Determine the [x, y] coordinate at the center of the cell enclosing the given text.  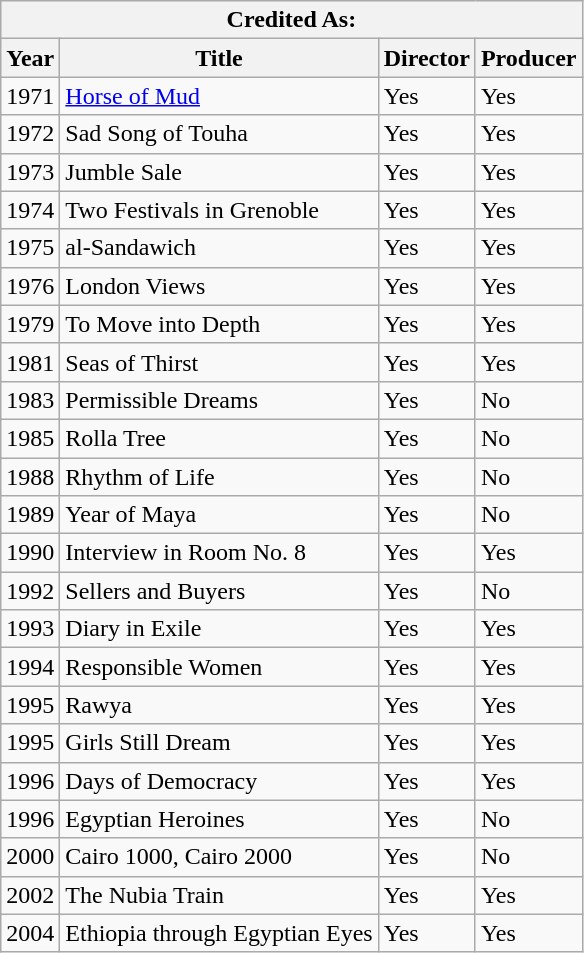
Sellers and Buyers [219, 591]
2002 [30, 895]
1994 [30, 667]
Rolla Tree [219, 438]
2000 [30, 857]
Director [426, 58]
Year of Maya [219, 515]
1979 [30, 324]
1973 [30, 172]
Ethiopia through Egyptian Eyes [219, 933]
Seas of Thirst [219, 362]
1992 [30, 591]
2004 [30, 933]
Days of Democracy [219, 781]
Rawya [219, 705]
Sad Song of Touha [219, 134]
Cairo 1000, Cairo 2000 [219, 857]
1975 [30, 248]
1976 [30, 286]
The Nubia Train [219, 895]
Title [219, 58]
Diary in Exile [219, 629]
Girls Still Dream [219, 743]
1974 [30, 210]
Jumble Sale [219, 172]
1985 [30, 438]
Two Festivals in Grenoble [219, 210]
1988 [30, 477]
Egyptian Heroines [219, 819]
Producer [528, 58]
1990 [30, 553]
To Move into Depth [219, 324]
Horse of Mud [219, 96]
1993 [30, 629]
Credited As: [292, 20]
1971 [30, 96]
Rhythm of Life [219, 477]
London Views [219, 286]
1989 [30, 515]
1981 [30, 362]
Responsible Women [219, 667]
1972 [30, 134]
Year [30, 58]
Permissible Dreams [219, 400]
1983 [30, 400]
Interview in Room No. 8 [219, 553]
al-Sandawich [219, 248]
